Provide the (x, y) coordinate of the cell's center where the given text is located.  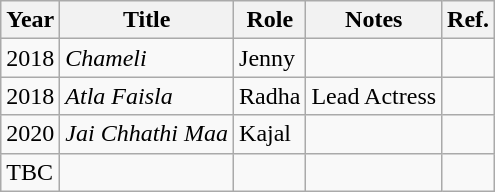
Jai Chhathi Maa (147, 134)
Year (30, 20)
Ref. (468, 20)
TBC (30, 172)
Chameli (147, 58)
Notes (374, 20)
Title (147, 20)
Radha (270, 96)
Kajal (270, 134)
Lead Actress (374, 96)
Atla Faisla (147, 96)
Role (270, 20)
2020 (30, 134)
Jenny (270, 58)
